Output the (x, y) coordinate of the center of the cell containing the given text.  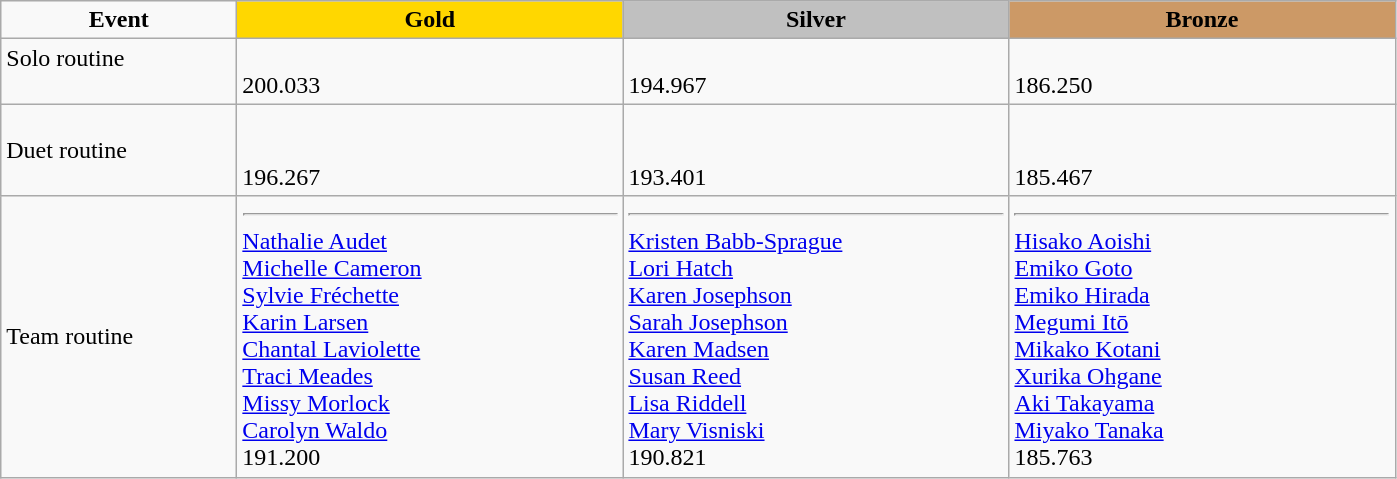
186.250 (1202, 72)
Gold (430, 20)
194.967 (816, 72)
Kristen Babb-Sprague Lori Hatch Karen Josephson Sarah Josephson Karen Madsen Susan Reed Lisa Riddell Mary Visniski190.821 (816, 336)
Team routine (119, 336)
185.467 (1202, 150)
Event (119, 20)
Duet routine (119, 150)
Solo routine (119, 72)
Hisako Aoishi Emiko Goto Emiko Hirada Megumi Itō Mikako Kotani Xurika Ohgane Aki Takayama Miyako Tanaka185.763 (1202, 336)
Nathalie Audet Michelle Cameron Sylvie Fréchette Karin Larsen Chantal Laviolette Traci Meades Missy Morlock Carolyn Waldo191.200 (430, 336)
Silver (816, 20)
193.401 (816, 150)
Bronze (1202, 20)
196.267 (430, 150)
200.033 (430, 72)
